From the cell containing the given text, extract its center point as (x, y) coordinate. 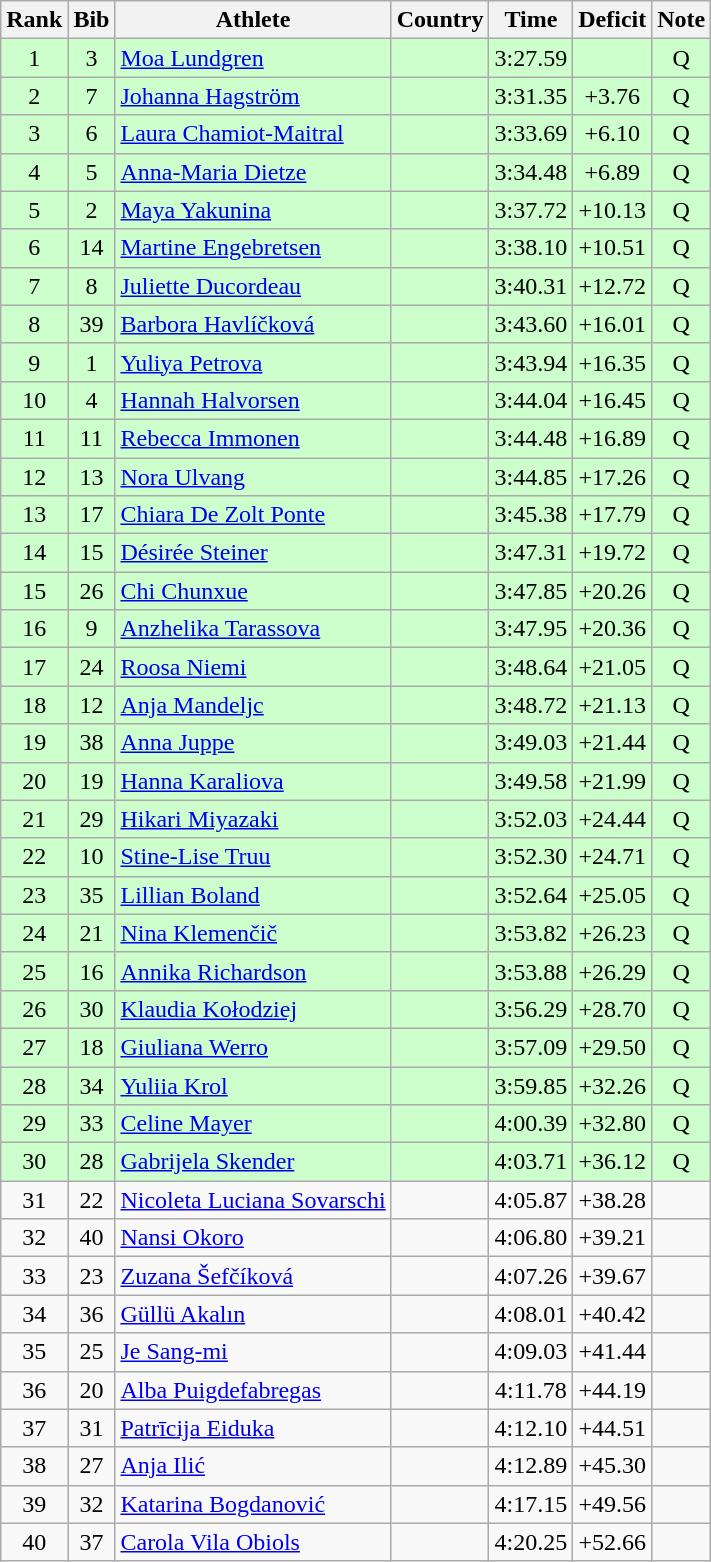
4:11.78 (531, 1390)
+29.50 (612, 1047)
Laura Chamiot-Maitral (253, 134)
Alba Puigdefabregas (253, 1390)
+17.79 (612, 515)
+16.89 (612, 438)
Katarina Bogdanović (253, 1504)
Anja Ilić (253, 1466)
3:48.64 (531, 667)
3:38.10 (531, 248)
3:47.85 (531, 591)
4:12.89 (531, 1466)
4:06.80 (531, 1238)
+10.13 (612, 210)
+19.72 (612, 553)
3:53.88 (531, 971)
Country (440, 20)
3:56.29 (531, 1009)
+24.71 (612, 857)
3:47.95 (531, 629)
Deficit (612, 20)
+39.67 (612, 1276)
+49.56 (612, 1504)
Chiara De Zolt Ponte (253, 515)
Anna-Maria Dietze (253, 172)
+21.99 (612, 781)
Annika Richardson (253, 971)
Hannah Halvorsen (253, 400)
+52.66 (612, 1542)
Lillian Boland (253, 895)
Barbora Havlíčková (253, 324)
4:03.71 (531, 1162)
Time (531, 20)
4:12.10 (531, 1428)
3:34.48 (531, 172)
Güllü Akalın (253, 1314)
3:49.03 (531, 743)
Anzhelika Tarassova (253, 629)
4:05.87 (531, 1200)
+21.05 (612, 667)
Rank (34, 20)
Nina Klemenčič (253, 933)
3:53.82 (531, 933)
3:57.09 (531, 1047)
4:08.01 (531, 1314)
+28.70 (612, 1009)
+26.29 (612, 971)
+12.72 (612, 286)
Maya Yakunina (253, 210)
+26.23 (612, 933)
3:48.72 (531, 705)
3:47.31 (531, 553)
+20.36 (612, 629)
Nicoleta Luciana Sovarschi (253, 1200)
Rebecca Immonen (253, 438)
Hanna Karaliova (253, 781)
3:52.30 (531, 857)
4:17.15 (531, 1504)
+40.42 (612, 1314)
Klaudia Kołodziej (253, 1009)
3:33.69 (531, 134)
+6.10 (612, 134)
3:49.58 (531, 781)
Yuliia Krol (253, 1085)
Yuliya Petrova (253, 362)
Roosa Niemi (253, 667)
4:00.39 (531, 1124)
Nora Ulvang (253, 477)
Note (682, 20)
Gabrijela Skender (253, 1162)
Giuliana Werro (253, 1047)
Stine-Lise Truu (253, 857)
Celine Mayer (253, 1124)
Patrīcija Eiduka (253, 1428)
+25.05 (612, 895)
Nansi Okoro (253, 1238)
3:44.85 (531, 477)
+3.76 (612, 96)
4:09.03 (531, 1352)
Athlete (253, 20)
+6.89 (612, 172)
+32.26 (612, 1085)
Anja Mandeljc (253, 705)
+39.21 (612, 1238)
+17.26 (612, 477)
+44.19 (612, 1390)
+36.12 (612, 1162)
Moa Lundgren (253, 58)
3:52.64 (531, 895)
+21.44 (612, 743)
Anna Juppe (253, 743)
+20.26 (612, 591)
3:43.94 (531, 362)
3:59.85 (531, 1085)
3:44.48 (531, 438)
Je Sang-mi (253, 1352)
4:20.25 (531, 1542)
+24.44 (612, 819)
3:27.59 (531, 58)
Carola Vila Obiols (253, 1542)
3:45.38 (531, 515)
3:31.35 (531, 96)
Désirée Steiner (253, 553)
+16.01 (612, 324)
+10.51 (612, 248)
4:07.26 (531, 1276)
+16.35 (612, 362)
Johanna Hagström (253, 96)
+32.80 (612, 1124)
Chi Chunxue (253, 591)
Juliette Ducordeau (253, 286)
+45.30 (612, 1466)
3:43.60 (531, 324)
Bib (92, 20)
+38.28 (612, 1200)
3:37.72 (531, 210)
+41.44 (612, 1352)
3:44.04 (531, 400)
3:40.31 (531, 286)
+21.13 (612, 705)
Martine Engebretsen (253, 248)
Hikari Miyazaki (253, 819)
+16.45 (612, 400)
3:52.03 (531, 819)
Zuzana Šefčíková (253, 1276)
+44.51 (612, 1428)
